Return the (x, y) coordinate for the center point of the cell that contains the specified text.  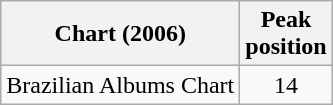
Peakposition (286, 34)
Brazilian Albums Chart (120, 85)
Chart (2006) (120, 34)
14 (286, 85)
